Return (x, y) of the center of cell containing provided text 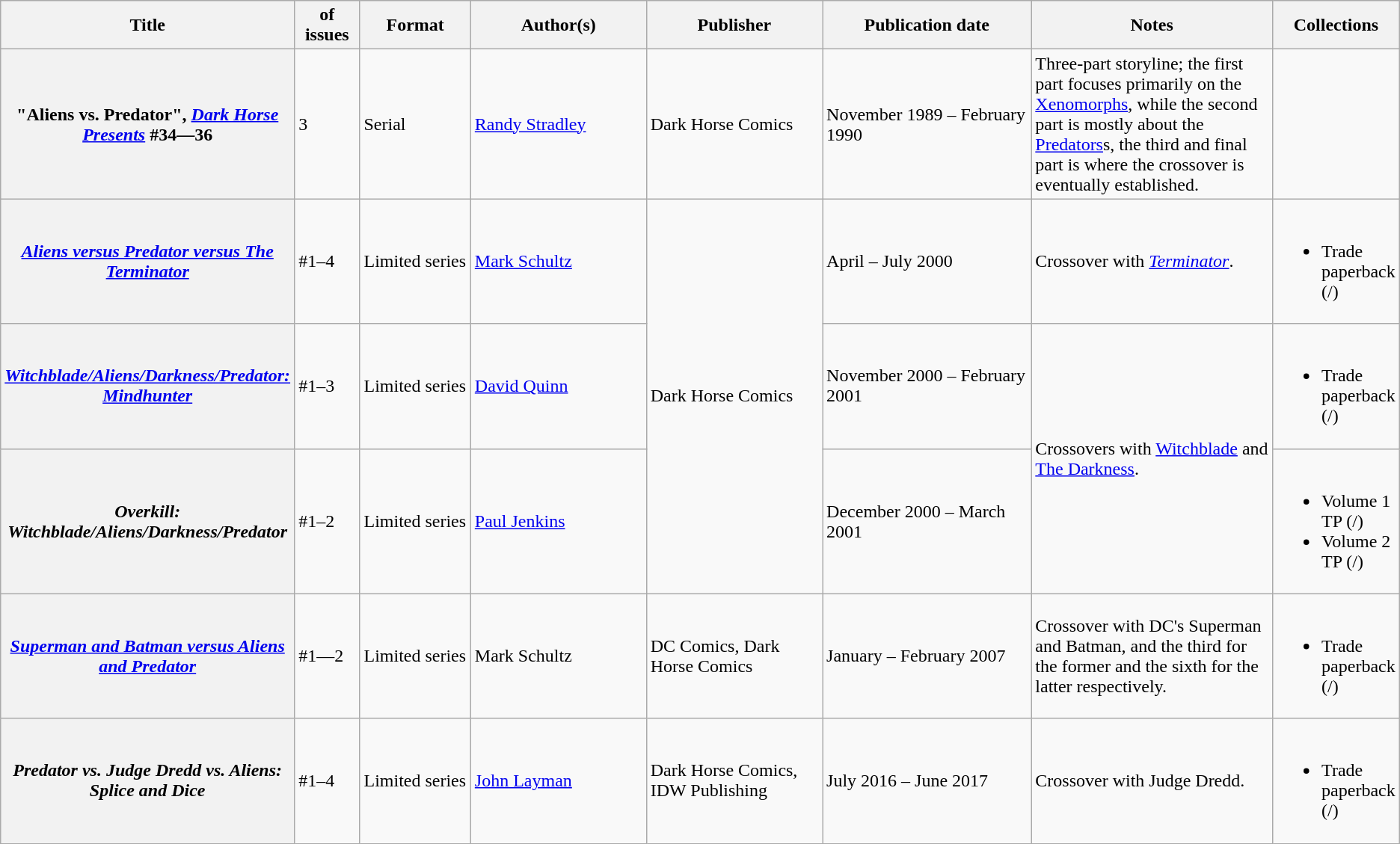
Paul Jenkins (558, 521)
Randy Stradley (558, 124)
Superman and Batman versus Aliens and Predator (148, 656)
David Quinn (558, 386)
DC Comics, Dark Horse Comics (734, 656)
November 1989 – February 1990 (927, 124)
Title (148, 25)
#1–3 (328, 386)
Crossover with Judge Dredd. (1152, 780)
April – July 2000 (927, 262)
Witchblade/Aliens/Darkness/Predator: Mindhunter (148, 386)
Volume 1 TP (/)Volume 2 TP (/) (1336, 521)
July 2016 – June 2017 (927, 780)
#1–2 (328, 521)
Dark Horse Comics, IDW Publishing (734, 780)
Crossover with Terminator. (1152, 262)
November 2000 – February 2001 (927, 386)
Overkill: Witchblade/Aliens/Darkness/Predator (148, 521)
January – February 2007 (927, 656)
3 (328, 124)
Format (415, 25)
Crossover with DC's Superman and Batman, and the third for the former and the sixth for the latter respectively. (1152, 656)
December 2000 – March 2001 (927, 521)
Serial (415, 124)
Crossovers with Witchblade and The Darkness. (1152, 459)
Aliens versus Predator versus The Terminator (148, 262)
Notes (1152, 25)
Collections (1336, 25)
Author(s) (558, 25)
John Layman (558, 780)
Publisher (734, 25)
of issues (328, 25)
Predator vs. Judge Dredd vs. Aliens: Splice and Dice (148, 780)
Publication date (927, 25)
"Aliens vs. Predator", Dark Horse Presents #34—36 (148, 124)
#1—2 (328, 656)
